Capture the cell that displays the provided text and extract its (x, y) central coordinate. 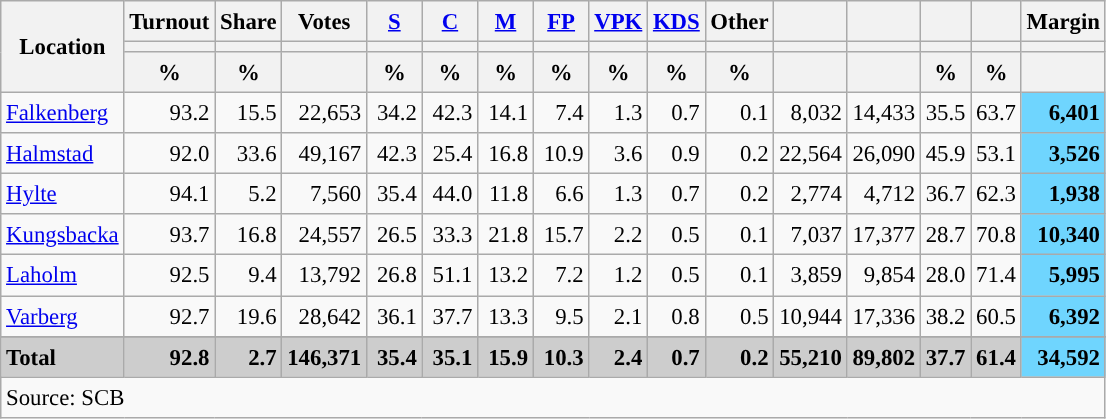
10,340 (1063, 234)
Total (62, 356)
Varberg (62, 316)
22,564 (810, 154)
92.7 (170, 316)
24,557 (324, 234)
53.1 (996, 154)
21.8 (506, 234)
Location (62, 47)
9,854 (884, 276)
26.8 (395, 276)
89,802 (884, 356)
VPK (618, 22)
63.7 (996, 114)
7.2 (561, 276)
7,560 (324, 194)
28.7 (945, 234)
93.2 (170, 114)
45.9 (945, 154)
10.3 (561, 356)
92.5 (170, 276)
13.2 (506, 276)
14,433 (884, 114)
9.5 (561, 316)
62.3 (996, 194)
Other (740, 22)
3,859 (810, 276)
1,938 (1063, 194)
15.7 (561, 234)
Turnout (170, 22)
19.6 (248, 316)
26.5 (395, 234)
71.4 (996, 276)
3.6 (618, 154)
6.6 (561, 194)
60.5 (996, 316)
92.8 (170, 356)
14.1 (506, 114)
55,210 (810, 356)
7,037 (810, 234)
KDS (676, 22)
S (395, 22)
2.2 (618, 234)
94.1 (170, 194)
10.9 (561, 154)
0.9 (676, 154)
6,392 (1063, 316)
34.2 (395, 114)
28,642 (324, 316)
10,944 (810, 316)
FP (561, 22)
3,526 (1063, 154)
Laholm (62, 276)
49,167 (324, 154)
44.0 (450, 194)
13.3 (506, 316)
Source: SCB (554, 398)
C (450, 22)
70.8 (996, 234)
13,792 (324, 276)
2.1 (618, 316)
35.1 (450, 356)
8,032 (810, 114)
15.5 (248, 114)
2,774 (810, 194)
Kungsbacka (62, 234)
Votes (324, 22)
26,090 (884, 154)
17,377 (884, 234)
36.1 (395, 316)
61.4 (996, 356)
15.9 (506, 356)
35.5 (945, 114)
33.6 (248, 154)
146,371 (324, 356)
5.2 (248, 194)
2.7 (248, 356)
5,995 (1063, 276)
36.7 (945, 194)
Falkenberg (62, 114)
Hylte (62, 194)
38.2 (945, 316)
6,401 (1063, 114)
11.8 (506, 194)
93.7 (170, 234)
Share (248, 22)
34,592 (1063, 356)
17,336 (884, 316)
7.4 (561, 114)
Margin (1063, 22)
4,712 (884, 194)
1.2 (618, 276)
22,653 (324, 114)
92.0 (170, 154)
M (506, 22)
51.1 (450, 276)
28.0 (945, 276)
2.4 (618, 356)
Halmstad (62, 154)
9.4 (248, 276)
25.4 (450, 154)
0.8 (676, 316)
33.3 (450, 234)
